Determine the [x, y] coordinate at the center of the cell enclosing the given text.  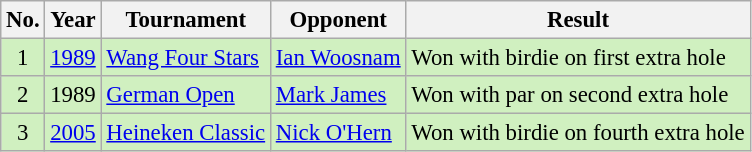
Won with birdie on fourth extra hole [578, 133]
Ian Woosnam [338, 58]
Tournament [186, 20]
Wang Four Stars [186, 58]
Mark James [338, 95]
Result [578, 20]
Won with birdie on first extra hole [578, 58]
Won with par on second extra hole [578, 95]
Year [73, 20]
German Open [186, 95]
No. [23, 20]
2 [23, 95]
3 [23, 133]
Opponent [338, 20]
Heineken Classic [186, 133]
2005 [73, 133]
Nick O'Hern [338, 133]
1 [23, 58]
